Locate the cell with the specified text and output its [x, y] center coordinate. 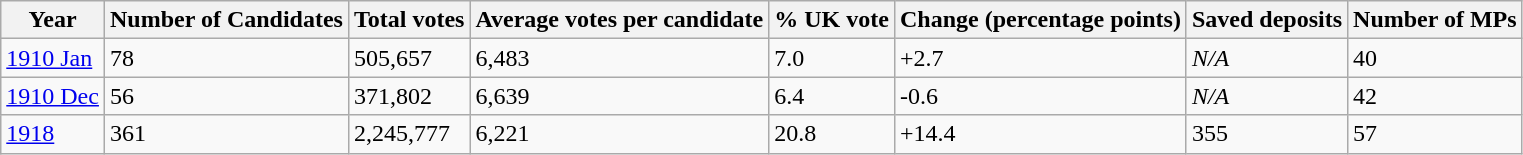
6.4 [832, 96]
Number of Candidates [226, 20]
6,221 [620, 134]
+2.7 [1040, 58]
57 [1436, 134]
2,245,777 [409, 134]
42 [1436, 96]
20.8 [832, 134]
1910 Jan [53, 58]
1918 [53, 134]
361 [226, 134]
6,639 [620, 96]
371,802 [409, 96]
Change (percentage points) [1040, 20]
40 [1436, 58]
78 [226, 58]
% UK vote [832, 20]
6,483 [620, 58]
+14.4 [1040, 134]
Number of MPs [1436, 20]
505,657 [409, 58]
-0.6 [1040, 96]
Year [53, 20]
7.0 [832, 58]
Total votes [409, 20]
355 [1266, 134]
56 [226, 96]
Saved deposits [1266, 20]
Average votes per candidate [620, 20]
1910 Dec [53, 96]
